Scan for the cell matching the given text and deliver its (x, y) coordinate at center. 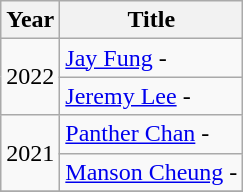
Year (30, 20)
Jay Fung - (152, 58)
Jeremy Lee - (152, 96)
2021 (30, 153)
Title (152, 20)
Manson Cheung - (152, 172)
Panther Chan - (152, 134)
2022 (30, 77)
